Scan for the cell matching the given text and deliver its (x, y) coordinate at center. 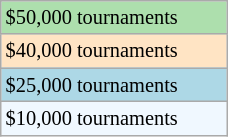
$25,000 tournaments (114, 85)
$50,000 tournaments (114, 17)
$40,000 tournaments (114, 51)
$10,000 tournaments (114, 118)
